For the text-containing cell, return its midpoint in [x, y] coordinate format. 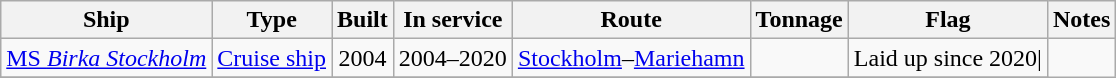
Laid up since 2020| [948, 58]
Cruise ship [272, 58]
MS Birka Stockholm [106, 58]
In service [452, 20]
2004–2020 [452, 58]
Ship [106, 20]
Stockholm–Mariehamn [631, 58]
Tonnage [799, 20]
Flag [948, 20]
Route [631, 20]
2004 [363, 58]
Type [272, 20]
Notes [1081, 20]
Built [363, 20]
